Find where the given text appears and provide that cell's center as [x, y] coordinate. 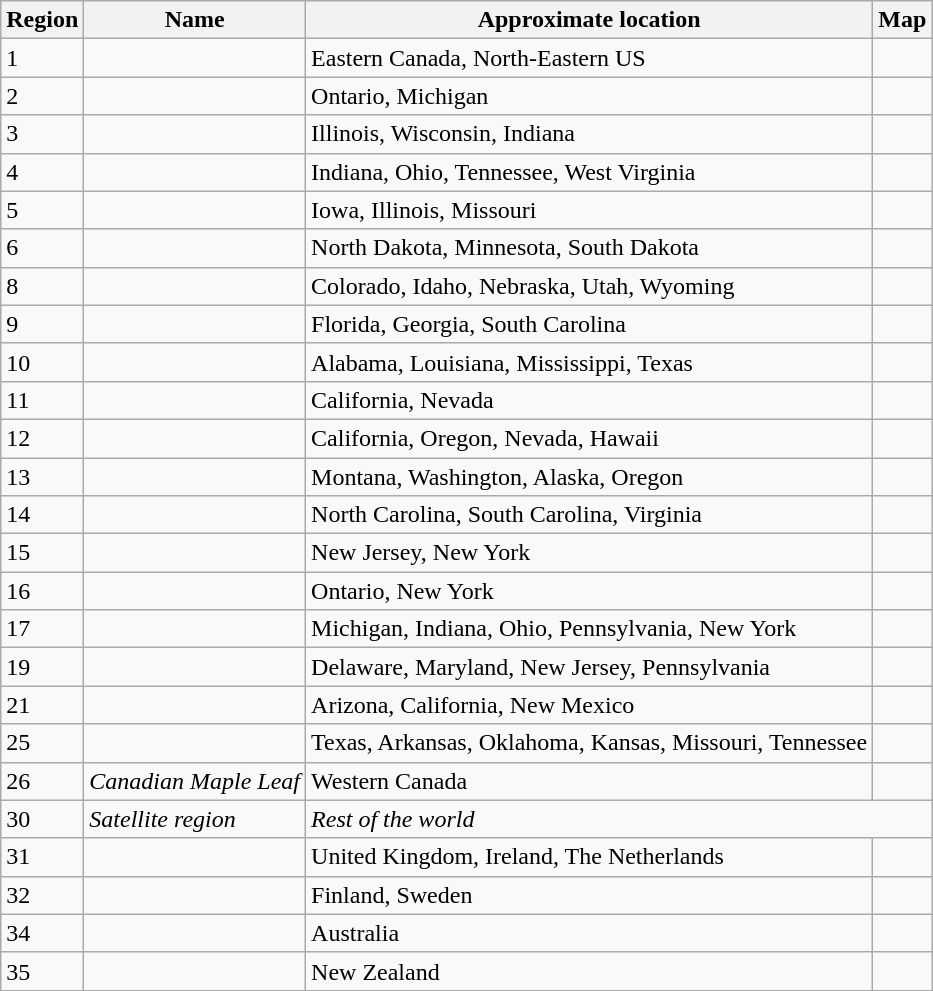
34 [42, 933]
Ontario, Michigan [590, 96]
Western Canada [590, 781]
19 [42, 667]
8 [42, 286]
5 [42, 210]
Arizona, California, New Mexico [590, 705]
16 [42, 591]
Indiana, Ohio, Tennessee, West Virginia [590, 172]
6 [42, 248]
4 [42, 172]
Region [42, 20]
21 [42, 705]
Alabama, Louisiana, Mississippi, Texas [590, 362]
17 [42, 629]
Illinois, Wisconsin, Indiana [590, 134]
Florida, Georgia, South Carolina [590, 324]
Name [195, 20]
Iowa, Illinois, Missouri [590, 210]
11 [42, 400]
9 [42, 324]
Approximate location [590, 20]
25 [42, 743]
California, Oregon, Nevada, Hawaii [590, 438]
1 [42, 58]
New Zealand [590, 971]
10 [42, 362]
Eastern Canada, North-Eastern US [590, 58]
12 [42, 438]
Map [902, 20]
14 [42, 515]
32 [42, 895]
2 [42, 96]
15 [42, 553]
United Kingdom, Ireland, The Netherlands [590, 857]
Montana, Washington, Alaska, Oregon [590, 477]
30 [42, 819]
Ontario, New York [590, 591]
California, Nevada [590, 400]
Delaware, Maryland, New Jersey, Pennsylvania [590, 667]
31 [42, 857]
Australia [590, 933]
26 [42, 781]
Satellite region [195, 819]
Finland, Sweden [590, 895]
Rest of the world [619, 819]
Michigan, Indiana, Ohio, Pennsylvania, New York [590, 629]
New Jersey, New York [590, 553]
Canadian Maple Leaf [195, 781]
3 [42, 134]
Colorado, Idaho, Nebraska, Utah, Wyoming [590, 286]
35 [42, 971]
North Carolina, South Carolina, Virginia [590, 515]
North Dakota, Minnesota, South Dakota [590, 248]
Texas, Arkansas, Oklahoma, Kansas, Missouri, Tennessee [590, 743]
13 [42, 477]
